Pinpoint the cell where the given text exists, returning its [X, Y] midpoint coordinate. 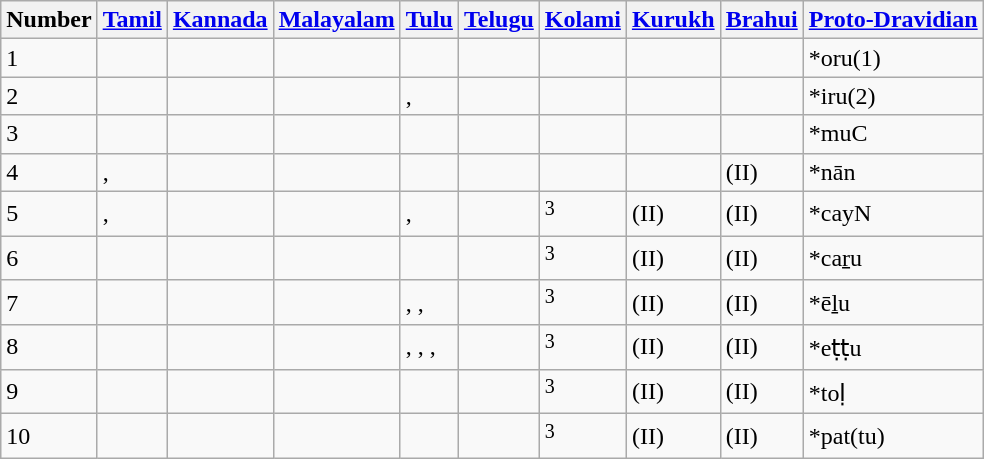
10 [49, 436]
Malayalam [336, 20]
7 [49, 302]
Tamil [132, 20]
5 [49, 214]
*cayN [893, 214]
6 [49, 258]
Brahui [762, 20]
*iru(2) [893, 96]
1 [49, 58]
Kurukh [673, 20]
Tulu [429, 20]
2 [49, 96]
9 [49, 392]
*muC [893, 134]
4 [49, 172]
Number [49, 20]
*toḷ [893, 392]
Kannada [220, 20]
Telugu [498, 20]
*nān [893, 172]
Proto-Dravidian [893, 20]
*eṭṭu [893, 348]
Kolami [582, 20]
*pat(tu) [893, 436]
*ēlu [893, 302]
*caru [893, 258]
, , [429, 302]
8 [49, 348]
, , , [429, 348]
*oru(1) [893, 58]
